Identify which cell holds the provided text, then report its (x, y) central coordinate. 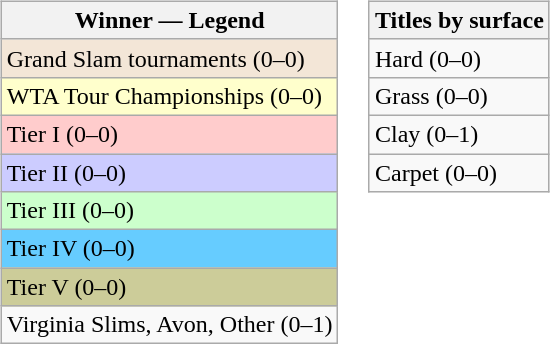
Clay (0–1) (459, 134)
Grand Slam tournaments (0–0) (170, 58)
Tier IV (0–0) (170, 249)
Winner — Legend (170, 20)
Tier V (0–0) (170, 287)
Tier II (0–0) (170, 173)
Hard (0–0) (459, 58)
Carpet (0–0) (459, 173)
Virginia Slims, Avon, Other (0–1) (170, 325)
WTA Tour Championships (0–0) (170, 96)
Titles by surface (459, 20)
Tier I (0–0) (170, 134)
Grass (0–0) (459, 96)
Tier III (0–0) (170, 211)
